Scan for the cell matching the given text and deliver its (x, y) coordinate at center. 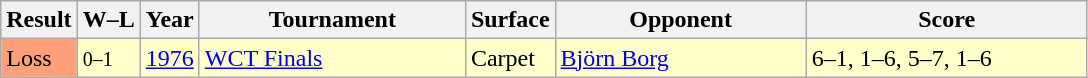
WCT Finals (332, 58)
Opponent (680, 20)
Surface (510, 20)
W–L (108, 20)
Carpet (510, 58)
Result (39, 20)
6–1, 1–6, 5–7, 1–6 (946, 58)
Score (946, 20)
Björn Borg (680, 58)
Tournament (332, 20)
0–1 (108, 58)
Loss (39, 58)
1976 (170, 58)
Year (170, 20)
